Scan for the cell matching the given text and deliver its (x, y) coordinate at center. 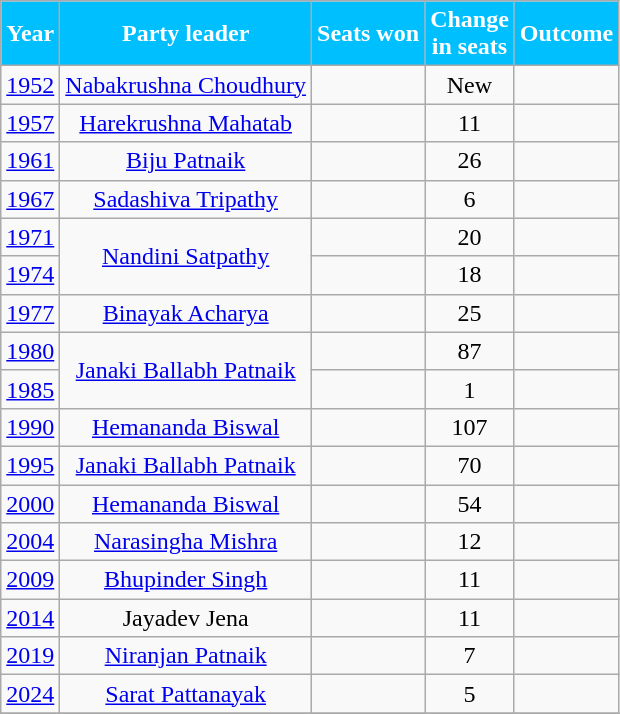
Seats won (368, 34)
18 (470, 275)
2004 (30, 542)
1967 (30, 199)
26 (470, 161)
Jayadev Jena (186, 618)
Party leader (186, 34)
1961 (30, 161)
87 (470, 351)
1957 (30, 123)
1977 (30, 313)
54 (470, 503)
1985 (30, 389)
1 (470, 389)
Year (30, 34)
2019 (30, 656)
Niranjan Patnaik (186, 656)
1995 (30, 465)
1974 (30, 275)
Nabakrushna Choudhury (186, 85)
70 (470, 465)
2024 (30, 694)
1971 (30, 237)
Outcome (566, 34)
2009 (30, 580)
Nandini Satpathy (186, 256)
Biju Patnaik (186, 161)
New (470, 85)
25 (470, 313)
1952 (30, 85)
Changein seats (470, 34)
1980 (30, 351)
1990 (30, 427)
5 (470, 694)
12 (470, 542)
2000 (30, 503)
Binayak Acharya (186, 313)
6 (470, 199)
Narasingha Mishra (186, 542)
Harekrushna Mahatab (186, 123)
2014 (30, 618)
Sarat Pattanayak (186, 694)
107 (470, 427)
Bhupinder Singh (186, 580)
7 (470, 656)
20 (470, 237)
Sadashiva Tripathy (186, 199)
